Extract the (x, y) coordinate from the center of the cell holding the provided text.  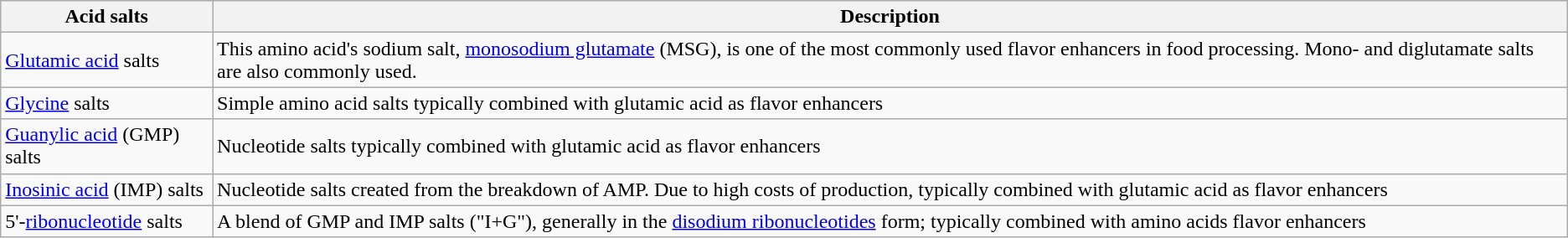
Guanylic acid (GMP) salts (107, 146)
Nucleotide salts typically combined with glutamic acid as flavor enhancers (890, 146)
Nucleotide salts created from the breakdown of AMP. Due to high costs of production, typically combined with glutamic acid as flavor enhancers (890, 189)
Glutamic acid salts (107, 60)
Simple amino acid salts typically combined with glutamic acid as flavor enhancers (890, 103)
A blend of GMP and IMP salts ("I+G"), generally in the disodium ribonucleotides form; typically combined with amino acids flavor enhancers (890, 221)
5'-ribonucleotide salts (107, 221)
Glycine salts (107, 103)
Inosinic acid (IMP) salts (107, 189)
Description (890, 17)
Acid salts (107, 17)
